Search for the cell housing the specified text and yield its (X, Y) center coordinate. 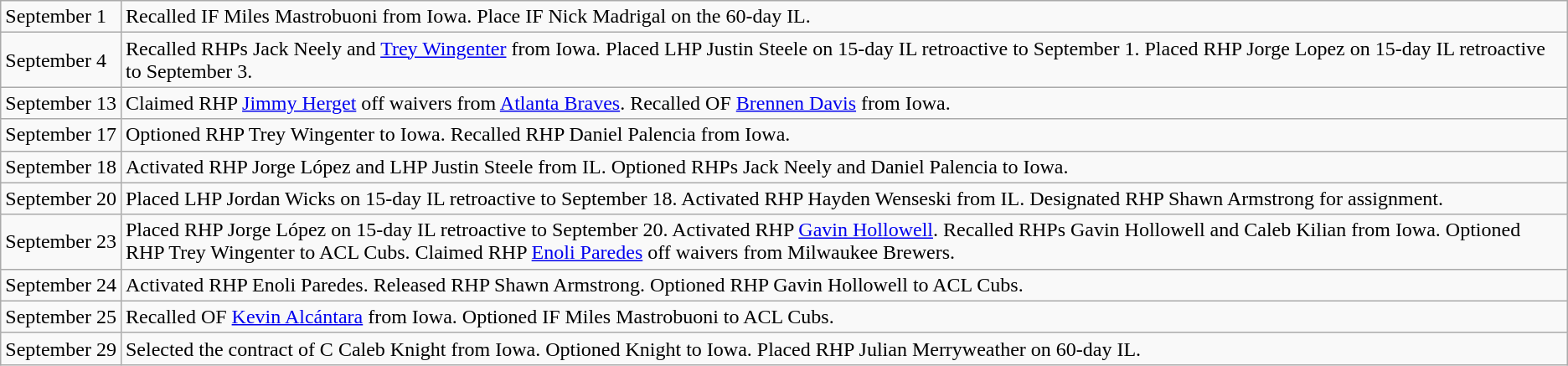
September 24 (61, 285)
Optioned RHP Trey Wingenter to Iowa. Recalled RHP Daniel Palencia from Iowa. (844, 135)
September 17 (61, 135)
September 13 (61, 103)
Activated RHP Jorge López and LHP Justin Steele from IL. Optioned RHPs Jack Neely and Daniel Palencia to Iowa. (844, 167)
September 4 (61, 60)
September 20 (61, 198)
Activated RHP Enoli Paredes. Released RHP Shawn Armstrong. Optioned RHP Gavin Hollowell to ACL Cubs. (844, 285)
Claimed RHP Jimmy Herget off waivers from Atlanta Braves. Recalled OF Brennen Davis from Iowa. (844, 103)
September 23 (61, 241)
September 25 (61, 317)
September 29 (61, 348)
September 1 (61, 17)
Recalled IF Miles Mastrobuoni from Iowa. Place IF Nick Madrigal on the 60-day IL. (844, 17)
Selected the contract of C Caleb Knight from Iowa. Optioned Knight to Iowa. Placed RHP Julian Merryweather on 60-day IL. (844, 348)
Recalled OF Kevin Alcántara from Iowa. Optioned IF Miles Mastrobuoni to ACL Cubs. (844, 317)
September 18 (61, 167)
